Scan for the cell matching the given text and deliver its (X, Y) coordinate at center. 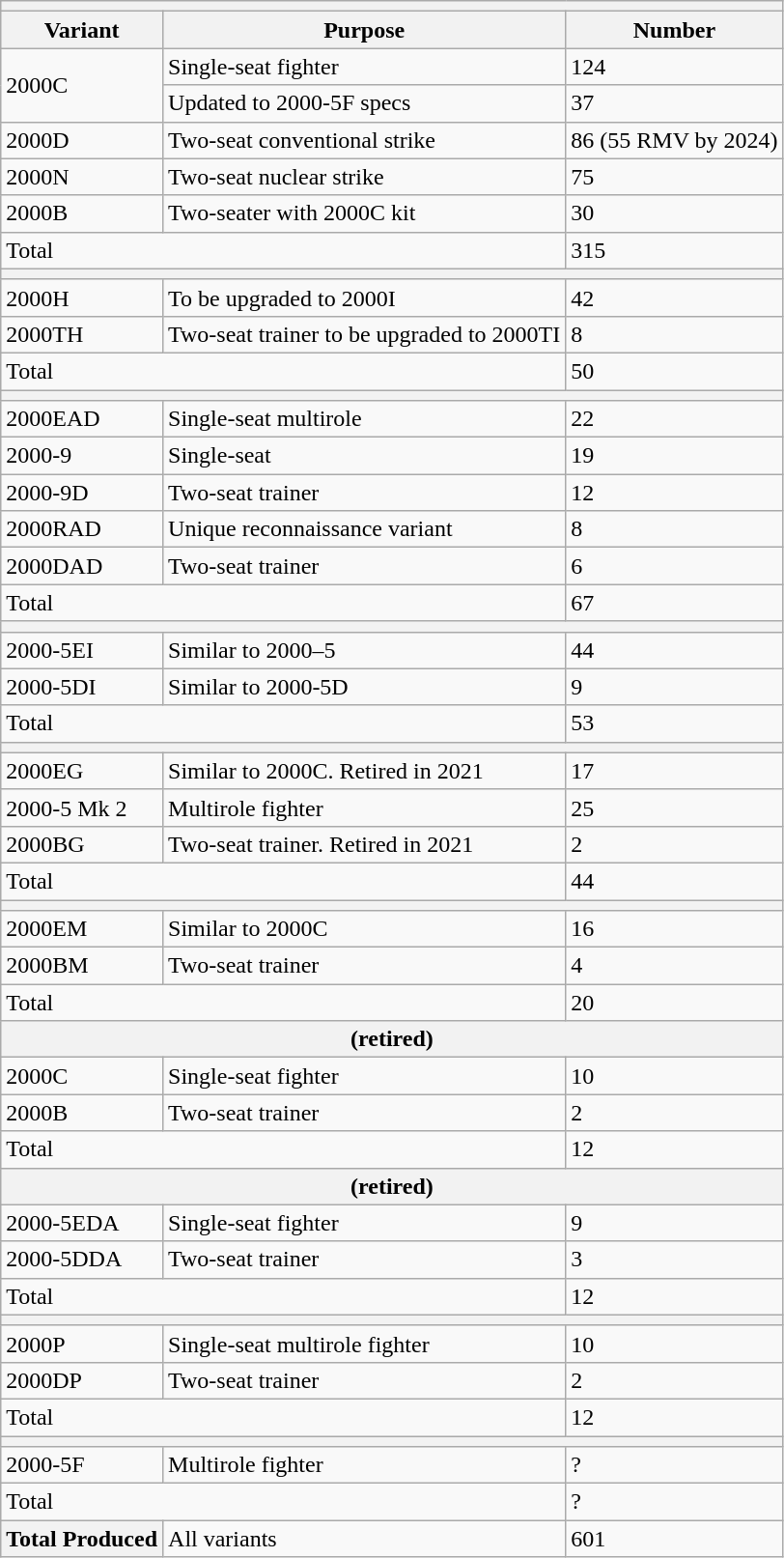
Variant (82, 30)
2000-5F (82, 1465)
2000P (82, 1344)
2000-5DDA (82, 1260)
2000-5EDA (82, 1223)
315 (674, 250)
2000DAD (82, 566)
2000BM (82, 966)
Two-seater with 2000C kit (365, 213)
Similar to 2000C (365, 929)
50 (674, 371)
2000-9D (82, 493)
3 (674, 1260)
Similar to 2000–5 (365, 650)
22 (674, 419)
6 (674, 566)
86 (55 RMV by 2024) (674, 140)
2000EM (82, 929)
37 (674, 103)
2000TH (82, 334)
Unique reconnaissance variant (365, 529)
Total Produced (82, 1539)
Similar to 2000C. Retired in 2021 (365, 771)
42 (674, 297)
19 (674, 456)
25 (674, 807)
601 (674, 1539)
Updated to 2000-5F specs (365, 103)
75 (674, 177)
2000-5 Mk 2 (82, 807)
Single-seat (365, 456)
2000N (82, 177)
2000EAD (82, 419)
16 (674, 929)
30 (674, 213)
2000BG (82, 844)
Two-seat trainer to be upgraded to 2000TI (365, 334)
To be upgraded to 2000I (365, 297)
Number (674, 30)
20 (674, 1003)
2000D (82, 140)
2000EG (82, 771)
2000-5EI (82, 650)
2000H (82, 297)
Two-seat conventional strike (365, 140)
Single-seat multirole fighter (365, 1344)
All variants (365, 1539)
67 (674, 603)
Single-seat multirole (365, 419)
2000-5DI (82, 687)
53 (674, 723)
17 (674, 771)
Two-seat trainer. Retired in 2021 (365, 844)
124 (674, 67)
Purpose (365, 30)
Two-seat nuclear strike (365, 177)
2000DP (82, 1380)
Similar to 2000-5D (365, 687)
2000-9 (82, 456)
2000RAD (82, 529)
4 (674, 966)
